Return the (x, y) coordinate for the center point of the cell that contains the specified text.  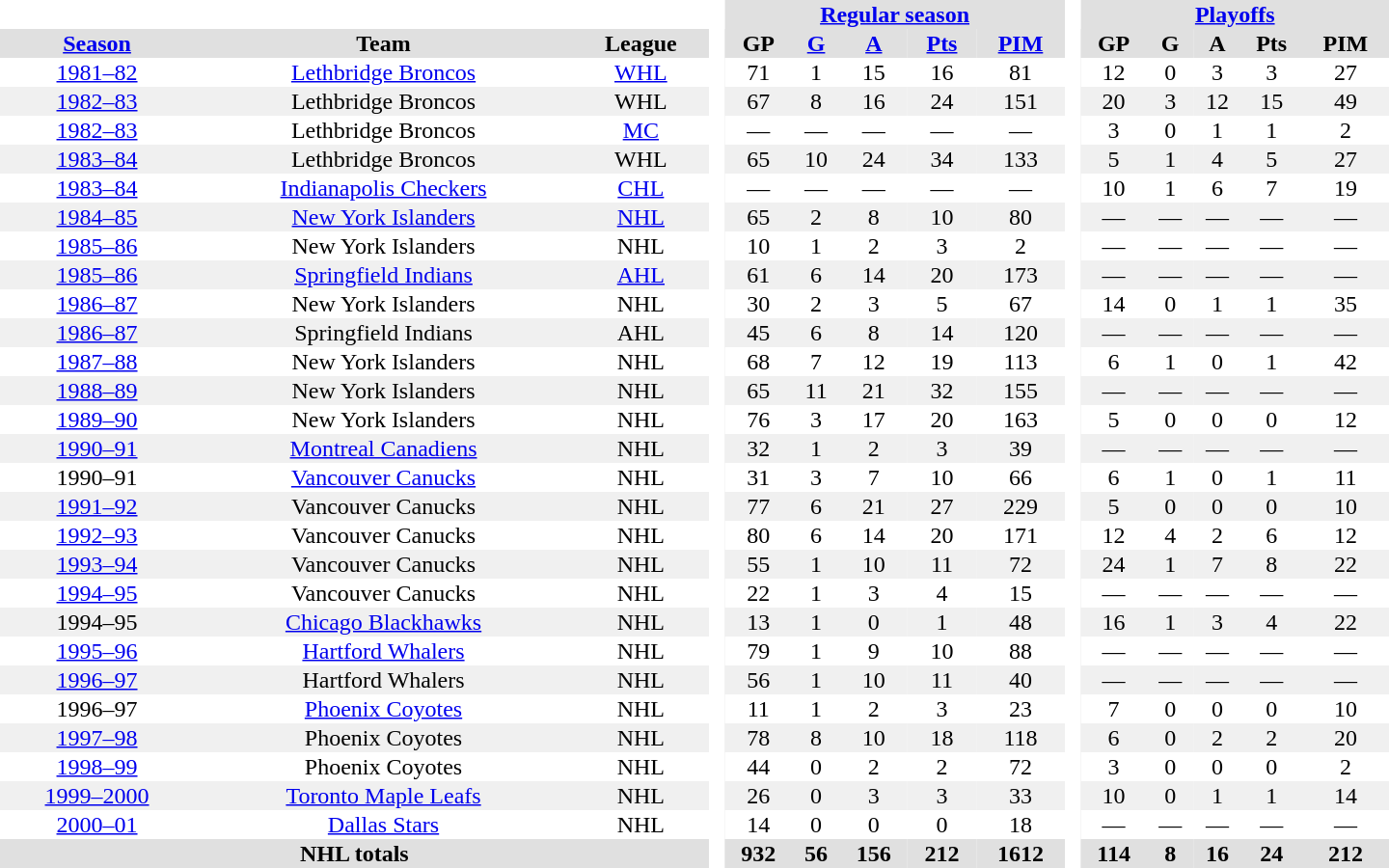
120 (1021, 333)
40 (1021, 680)
1999–2000 (96, 796)
78 (758, 738)
17 (874, 420)
1612 (1021, 854)
1988–89 (96, 391)
Season (96, 43)
88 (1021, 651)
League (640, 43)
1991–92 (96, 506)
81 (1021, 72)
171 (1021, 535)
13 (758, 622)
48 (1021, 622)
118 (1021, 738)
Playoffs (1235, 14)
CHL (640, 188)
155 (1021, 391)
26 (758, 796)
MC (640, 130)
229 (1021, 506)
Montreal Canadiens (384, 448)
1992–93 (96, 535)
Chicago Blackhawks (384, 622)
NHL totals (355, 854)
Indianapolis Checkers (384, 188)
2000–01 (96, 825)
1984–85 (96, 217)
42 (1346, 362)
68 (758, 362)
173 (1021, 275)
1998–99 (96, 767)
1997–98 (96, 738)
33 (1021, 796)
79 (758, 651)
23 (1021, 709)
Regular season (895, 14)
9 (874, 651)
1987–88 (96, 362)
113 (1021, 362)
76 (758, 420)
34 (941, 159)
61 (758, 275)
77 (758, 506)
1995–96 (96, 651)
1989–90 (96, 420)
114 (1113, 854)
49 (1346, 101)
1993–94 (96, 564)
156 (874, 854)
44 (758, 767)
31 (758, 477)
1981–82 (96, 72)
Team (384, 43)
66 (1021, 477)
932 (758, 854)
133 (1021, 159)
163 (1021, 420)
39 (1021, 448)
Toronto Maple Leafs (384, 796)
45 (758, 333)
35 (1346, 304)
Dallas Stars (384, 825)
55 (758, 564)
151 (1021, 101)
30 (758, 304)
71 (758, 72)
